Return (X, Y) of the center of cell containing provided text 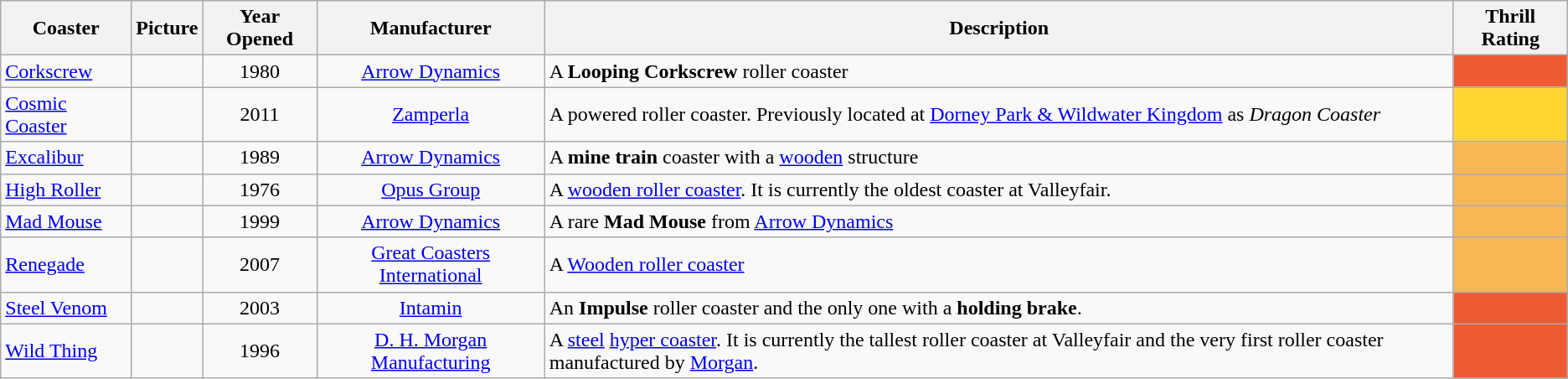
2007 (260, 265)
Picture (168, 29)
D. H. Morgan Manufacturing (431, 350)
A steel hyper coaster. It is currently the tallest roller coaster at Valleyfair and the very first roller coaster manufactured by Morgan. (998, 350)
High Roller (66, 189)
2003 (260, 308)
Cosmic Coaster (66, 114)
Mad Mouse (66, 221)
2011 (260, 114)
A powered roller coaster. Previously located at Dorney Park & Wildwater Kingdom as Dragon Coaster (998, 114)
1989 (260, 158)
An Impulse roller coaster and the only one with a holding brake. (998, 308)
Thrill Rating (1510, 29)
Year Opened (260, 29)
1999 (260, 221)
Opus Group (431, 189)
Renegade (66, 265)
1996 (260, 350)
A Wooden roller coaster (998, 265)
Zamperla (431, 114)
Intamin (431, 308)
Manufacturer (431, 29)
Description (998, 29)
1976 (260, 189)
Wild Thing (66, 350)
A rare Mad Mouse from Arrow Dynamics (998, 221)
A mine train coaster with a wooden structure (998, 158)
Great Coasters International (431, 265)
A wooden roller coaster. It is currently the oldest coaster at Valleyfair. (998, 189)
Corkscrew (66, 71)
Steel Venom (66, 308)
Coaster (66, 29)
A Looping Corkscrew roller coaster (998, 71)
1980 (260, 71)
Excalibur (66, 158)
